From the cell containing the given text, extract its center point as [x, y] coordinate. 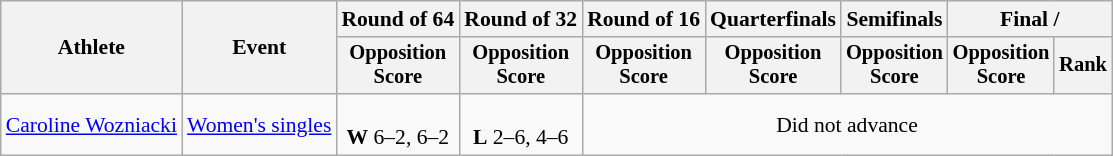
Semifinals [894, 19]
Round of 64 [398, 19]
W 6–2, 6–2 [398, 124]
Event [259, 48]
L 2–6, 4–6 [520, 124]
Quarterfinals [773, 19]
Did not advance [847, 124]
Athlete [92, 48]
Final / [1030, 19]
Women's singles [259, 124]
Caroline Wozniacki [92, 124]
Rank [1083, 66]
Round of 16 [644, 19]
Round of 32 [520, 19]
